Return the [x, y] coordinate for the center point of the cell that contains the specified text.  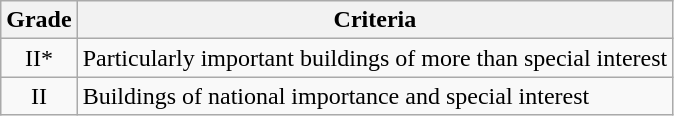
Criteria [375, 20]
Grade [39, 20]
II [39, 96]
Buildings of national importance and special interest [375, 96]
II* [39, 58]
Particularly important buildings of more than special interest [375, 58]
